Provide the [X, Y] coordinate of the cell's center where the given text is located.  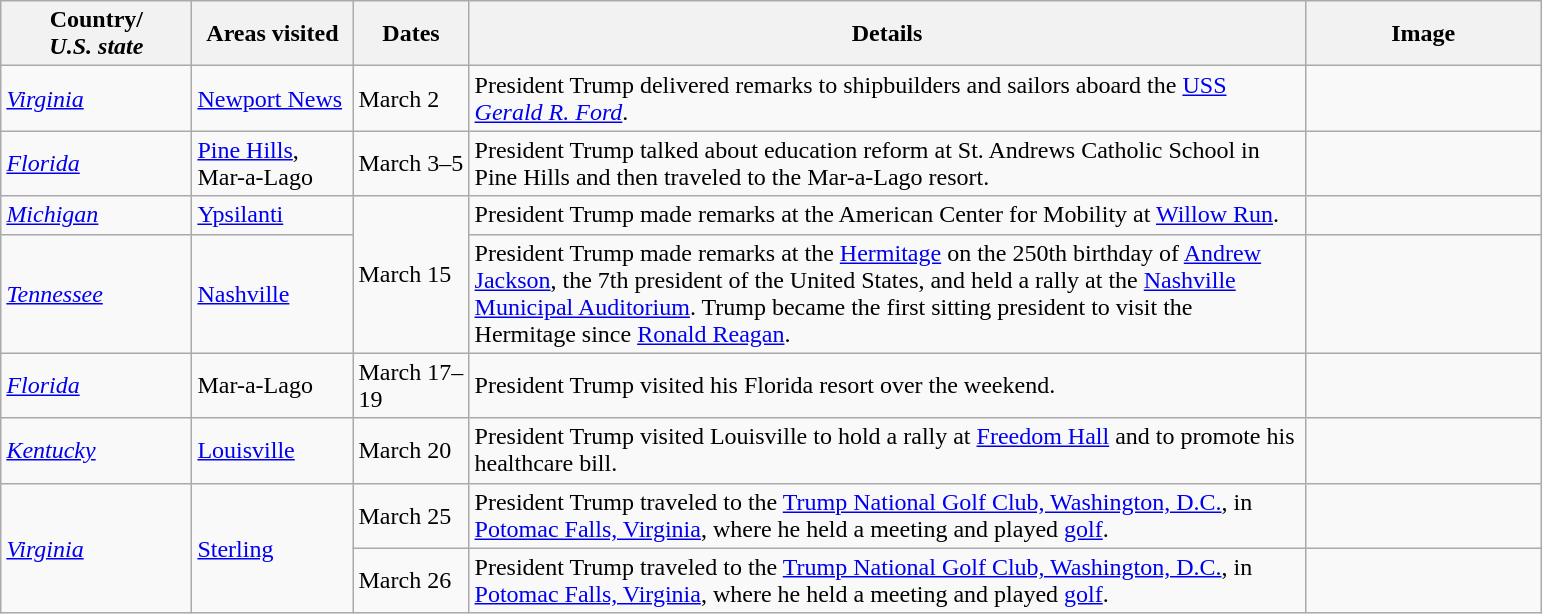
President Trump talked about education reform at St. Andrews Catholic School in Pine Hills and then traveled to the Mar-a-Lago resort. [887, 164]
Louisville [272, 450]
Ypsilanti [272, 215]
Kentucky [96, 450]
Dates [411, 34]
President Trump delivered remarks to shipbuilders and sailors aboard the USS Gerald R. Ford. [887, 98]
Details [887, 34]
Sterling [272, 548]
March 3–5 [411, 164]
Country/U.S. state [96, 34]
President Trump visited his Florida resort over the weekend. [887, 386]
Mar-a-Lago [272, 386]
March 20 [411, 450]
Image [1423, 34]
Tennessee [96, 294]
Areas visited [272, 34]
President Trump visited Louisville to hold a rally at Freedom Hall and to promote his healthcare bill. [887, 450]
March 15 [411, 274]
Michigan [96, 215]
Newport News [272, 98]
March 2 [411, 98]
March 17–19 [411, 386]
March 26 [411, 580]
Pine Hills, Mar-a-Lago [272, 164]
March 25 [411, 516]
President Trump made remarks at the American Center for Mobility at Willow Run. [887, 215]
Nashville [272, 294]
